Find where the given text appears and provide that cell's center as [X, Y] coordinate. 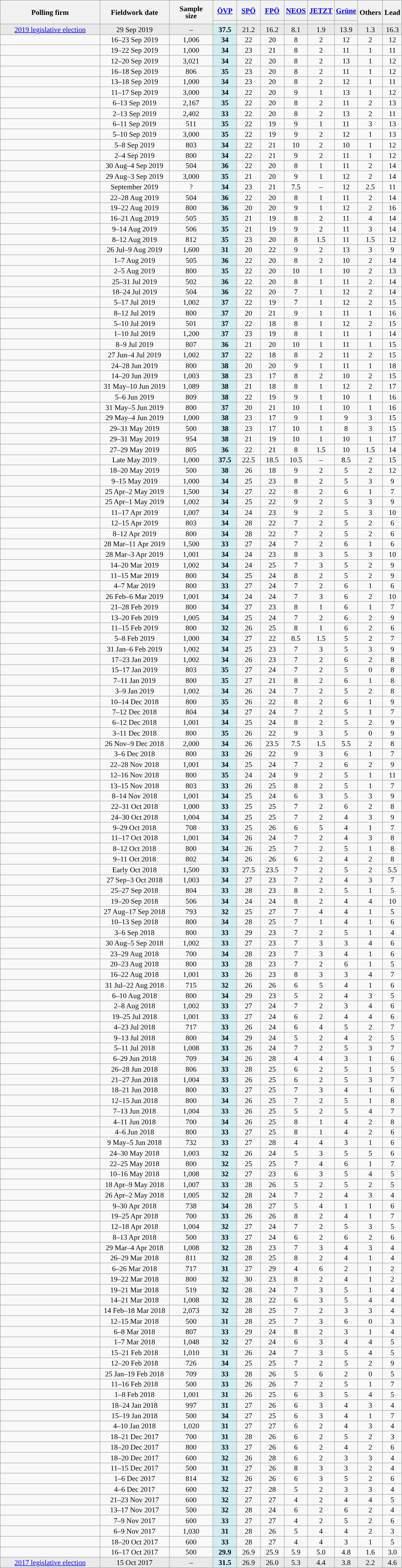
23–29 Aug 2018 [134, 954]
31 May–5 Jun 2019 [134, 408]
5–10 Sep 2019 [134, 134]
Grüne [346, 10]
27.5 [248, 869]
14 Feb–18 Mar 2018 [134, 1311]
16.2 [272, 29]
7–13 Jun 2018 [134, 1111]
19–21 Mar 2018 [134, 1290]
19–25 Apr 2018 [134, 1216]
738 [191, 1205]
15–17 Jan 2019 [134, 670]
10–16 May 2018 [134, 1174]
26 Feb–6 Mar 2019 [134, 597]
6–12 Dec 2018 [134, 723]
11–15 Feb 2019 [134, 628]
2–8 Aug 2018 [134, 1006]
26.0 [272, 1563]
31 Jan–6 Feb 2019 [134, 649]
16–22 Aug 2018 [134, 974]
25–31 Jul 2019 [134, 281]
2,167 [191, 103]
1,200 [191, 334]
30 Aug–5 Sep 2018 [134, 943]
18–21 Jun 2018 [134, 1090]
Early Oct 2018 [134, 869]
1–10 Jul 2019 [134, 334]
NEOS [296, 10]
24–30 May 2018 [134, 1153]
8–9 Jul 2019 [134, 344]
4–6 Dec 2017 [134, 1489]
2,402 [191, 113]
29 Mar–4 Apr 2018 [134, 1248]
9–15 May 2019 [134, 481]
6–9 Nov 2017 [134, 1531]
JETZT [321, 10]
2.2 [370, 1563]
2–5 Aug 2019 [134, 271]
3–6 Dec 2018 [134, 754]
10–14 Dec 2018 [134, 701]
4–7 Mar 2019 [134, 586]
12–15 Jun 2018 [134, 1101]
8–12 Aug 2019 [134, 240]
30 Aug–4 Sep 2019 [134, 166]
997 [191, 1405]
13–17 Nov 2017 [134, 1510]
4–23 Jul 2018 [134, 1027]
26 Apr–2 May 2018 [134, 1195]
1,048 [191, 1342]
30 [248, 1279]
708 [191, 827]
5.9 [296, 1552]
2017 legislative election [50, 1563]
14–21 Mar 2018 [134, 1300]
3–11 Dec 2018 [134, 733]
19–20 Sep 2018 [134, 901]
25 Apr–2 May 2019 [134, 491]
1,600 [191, 250]
22–28 Nov 2018 [134, 765]
22–28 Aug 2019 [134, 197]
8–14 Nov 2018 [134, 796]
14–20 Mar 2019 [134, 565]
16–18 Sep 2019 [134, 72]
811 [191, 1258]
13–20 Feb 2019 [134, 617]
501 [191, 323]
Samplesize [191, 12]
15 Oct 2017 [134, 1563]
502 [191, 281]
12–18 Apr 2018 [134, 1227]
31 May–10 Jun 2019 [134, 387]
726 [191, 1363]
1,030 [191, 1531]
4.8 [346, 1552]
11–17 Apr 2019 [134, 512]
809 [191, 397]
732 [191, 1143]
1–8 Feb 2018 [134, 1395]
4.6 [392, 1563]
Fieldwork date [134, 12]
21.2 [248, 29]
26–28 Jun 2018 [134, 1069]
21–27 Jun 2018 [134, 1080]
802 [191, 859]
21–28 Feb 2019 [134, 607]
805 [191, 449]
ÖVP [225, 10]
4–11 Jun 2018 [134, 1122]
1.9 [321, 29]
1–7 Mar 2018 [134, 1342]
5–17 Jul 2019 [134, 302]
Polling firm [50, 12]
14–20 Jun 2019 [134, 376]
25.9 [272, 1552]
13.9 [346, 29]
29 May–4 Jun 2019 [134, 418]
7–11 Jan 2019 [134, 680]
11–15 Dec 2017 [134, 1468]
12–20 Sep 2019 [134, 61]
11–15 Mar 2019 [134, 576]
25 Apr–1 May 2019 [134, 502]
7–12 Dec 2018 [134, 712]
18–20 May 2019 [134, 470]
8–12 Oct 2018 [134, 848]
5–11 Jul 2018 [134, 1048]
5.0 [321, 1552]
12–16 Nov 2018 [134, 775]
4.4 [321, 1563]
31.5 [225, 1563]
9–30 Apr 2018 [134, 1205]
15–19 Jan 2018 [134, 1416]
2,073 [191, 1311]
19–25 Jul 2018 [134, 1016]
15–21 Feb 2018 [134, 1352]
27 Sep–3 Oct 2018 [134, 880]
13–15 Nov 2018 [134, 786]
26 Jul–9 Aug 2019 [134, 250]
1,010 [191, 1352]
2,000 [191, 744]
16–23 Sep 2019 [134, 40]
27 Aug–17 Sep 2018 [134, 912]
Lead [392, 12]
1.6 [370, 1552]
5–8 Feb 2019 [134, 638]
6–10 Aug 2018 [134, 995]
18–21 Dec 2017 [134, 1437]
793 [191, 912]
6–11 Sep 2019 [134, 123]
8–13 Apr 2018 [134, 1237]
3–9 Jan 2019 [134, 691]
5–6 Jun 2019 [134, 397]
5–10 Jul 2019 [134, 323]
9–13 Jul 2018 [134, 1037]
12–15 Mar 2018 [134, 1321]
9–14 Aug 2019 [134, 229]
5–8 Sep 2019 [134, 145]
814 [191, 1479]
24–30 Oct 2018 [134, 817]
22–25 May 2018 [134, 1163]
29.9 [225, 1552]
16.3 [392, 29]
19–22 Mar 2018 [134, 1279]
29 Aug–3 Sep 2019 [134, 176]
25–27 Sep 2018 [134, 891]
20–23 Aug 2018 [134, 964]
9–29 Oct 2018 [134, 827]
9–11 Oct 2018 [134, 859]
3,021 [191, 61]
5.3 [296, 1563]
22.5 [248, 460]
16–21 Aug 2019 [134, 219]
6–26 Mar 2018 [134, 1269]
27–29 May 2019 [134, 449]
18–24 Jul 2019 [134, 292]
24–28 Jun 2019 [134, 365]
2019 legislative election [50, 29]
6–29 Jun 2018 [134, 1059]
September 2019 [134, 187]
16–17 Oct 2017 [134, 1552]
1.3 [370, 29]
19–22 Aug 2019 [134, 208]
2–13 Sep 2019 [134, 113]
18.5 [272, 460]
27 Jun–4 Jul 2019 [134, 355]
? [191, 187]
19–22 Sep 2019 [134, 51]
2–4 Sep 2019 [134, 155]
21–23 Nov 2017 [134, 1500]
4–6 Jun 2018 [134, 1132]
Others [370, 12]
1–6 Dec 2017 [134, 1479]
812 [191, 240]
SPÖ [248, 10]
18–24 Jan 2018 [134, 1405]
12–20 Feb 2018 [134, 1363]
3.0 [392, 1552]
10.5 [296, 460]
6–13 Sep 2019 [134, 103]
8–12 Jul 2019 [134, 313]
28 Mar–3 Apr 2019 [134, 555]
9 May–5 Jun 2018 [134, 1143]
26 Nov–9 Dec 2018 [134, 744]
8–12 Apr 2019 [134, 533]
1–7 Aug 2019 [134, 260]
31 Jul–22 Aug 2018 [134, 985]
11–17 Sep 2019 [134, 92]
7–9 Nov 2017 [134, 1520]
8.1 [296, 29]
3.8 [346, 1563]
22–31 Oct 2018 [134, 806]
519 [191, 1290]
18 Apr–9 May 2018 [134, 1184]
4–10 Jan 2018 [134, 1426]
1,020 [191, 1426]
12–15 Apr 2019 [134, 523]
13–18 Sep 2019 [134, 82]
1,006 [191, 40]
2.5 [370, 187]
11–17 Oct 2018 [134, 838]
1,089 [191, 387]
954 [191, 439]
715 [191, 985]
FPÖ [272, 10]
25 Jan–19 Feb 2018 [134, 1373]
26–29 Mar 2018 [134, 1258]
17–23 Jan 2019 [134, 659]
29 Sep 2019 [134, 29]
11–16 Feb 2018 [134, 1384]
18–20 Oct 2017 [134, 1541]
3–6 Sep 2018 [134, 933]
6–8 Mar 2018 [134, 1331]
28 Mar–11 Apr 2019 [134, 544]
511 [191, 123]
10–13 Sep 2018 [134, 922]
Late May 2019 [134, 460]
